Capture the cell that displays the provided text and extract its [X, Y] central coordinate. 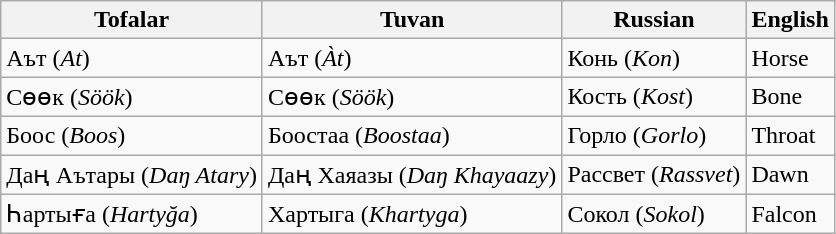
Сокол (Sokol) [654, 214]
Горло (Gorlo) [654, 135]
Боостаа (Boostaa) [412, 135]
Falcon [790, 214]
Һартыға (Hartyğa) [132, 214]
Throat [790, 135]
Bone [790, 97]
Tuvan [412, 20]
Aът (Àt) [412, 58]
Russian [654, 20]
Tofalar [132, 20]
Конь (Kon) [654, 58]
Xартыга (Khartyga) [412, 214]
Кость (Kost) [654, 97]
Aът (At) [132, 58]
Даң Аътары (Daŋ Atary) [132, 174]
English [790, 20]
Даң Хаяазы (Daŋ Khayaazy) [412, 174]
Рассвет (Rassvet) [654, 174]
Horse [790, 58]
Dawn [790, 174]
Боос (Boos) [132, 135]
